Scan for the cell matching the given text and deliver its [X, Y] coordinate at center. 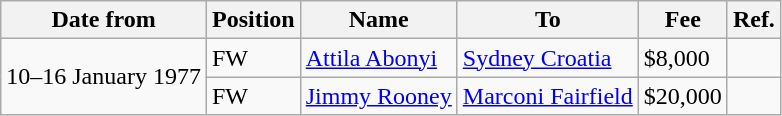
$20,000 [682, 96]
10–16 January 1977 [104, 77]
Marconi Fairfield [548, 96]
Fee [682, 20]
To [548, 20]
Sydney Croatia [548, 58]
Name [378, 20]
Date from [104, 20]
Attila Abonyi [378, 58]
Ref. [754, 20]
Position [253, 20]
$8,000 [682, 58]
Jimmy Rooney [378, 96]
